Provide the [x, y] coordinate of the cell's center where the given text is located.  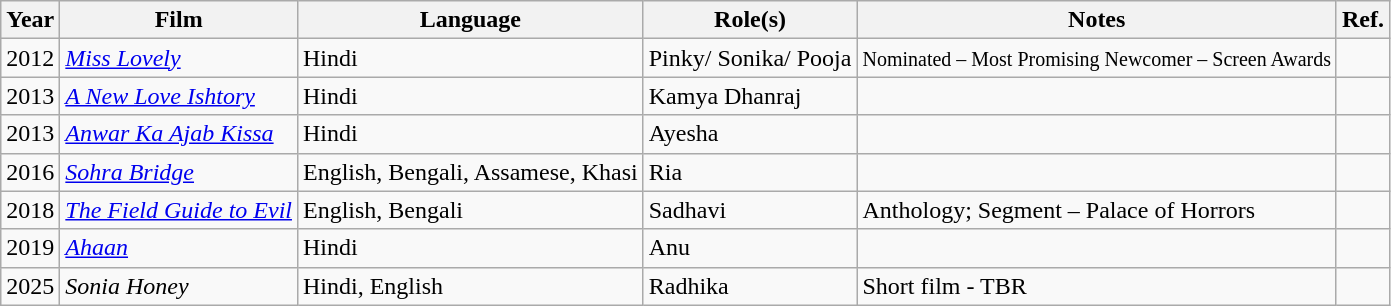
English, Bengali, Assamese, Khasi [470, 172]
2025 [30, 286]
Film [179, 20]
Short film - TBR [1097, 286]
The Field Guide to Evil [179, 210]
Ayesha [750, 134]
Miss Lovely [179, 58]
A New Love Ishtory [179, 96]
Role(s) [750, 20]
Year [30, 20]
Pinky/ Sonika/ Pooja [750, 58]
Kamya Dhanraj [750, 96]
Sadhavi [750, 210]
Nominated – Most Promising Newcomer – Screen Awards [1097, 58]
Notes [1097, 20]
Hindi, English [470, 286]
Anu [750, 248]
Anwar Ka Ajab Kissa [179, 134]
Sonia Honey [179, 286]
English, Bengali [470, 210]
2019 [30, 248]
2016 [30, 172]
Language [470, 20]
Ria [750, 172]
Anthology; Segment – Palace of Horrors [1097, 210]
Ref. [1362, 20]
Ahaan [179, 248]
2012 [30, 58]
Sohra Bridge [179, 172]
2018 [30, 210]
Radhika [750, 286]
